Pinpoint the cell where the given text exists, returning its (x, y) midpoint coordinate. 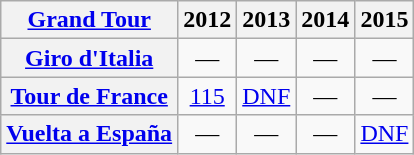
2013 (266, 20)
Tour de France (90, 96)
Giro d'Italia (90, 58)
115 (208, 96)
Grand Tour (90, 20)
2015 (384, 20)
2014 (326, 20)
Vuelta a España (90, 134)
2012 (208, 20)
